Extract the [X, Y] coordinate from the center of the cell holding the provided text.  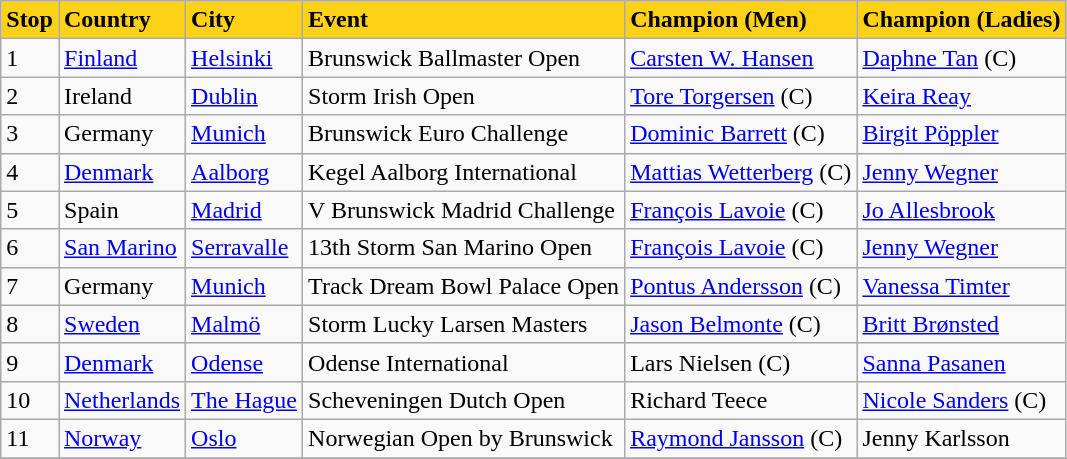
Stop [30, 20]
V Brunswick Madrid Challenge [464, 210]
Tore Torgersen (C) [741, 96]
San Marino [122, 248]
8 [30, 324]
Jenny Karlsson [962, 438]
City [244, 20]
2 [30, 96]
Lars Nielsen (C) [741, 362]
Daphne Tan (C) [962, 58]
Champion (Men) [741, 20]
Malmö [244, 324]
13th Storm San Marino Open [464, 248]
Helsinki [244, 58]
Madrid [244, 210]
Vanessa Timter [962, 286]
11 [30, 438]
Sweden [122, 324]
Norway [122, 438]
Event [464, 20]
Dominic Barrett (C) [741, 134]
9 [30, 362]
Ireland [122, 96]
Finland [122, 58]
Storm Irish Open [464, 96]
3 [30, 134]
Netherlands [122, 400]
Storm Lucky Larsen Masters [464, 324]
Carsten W. Hansen [741, 58]
Sanna Pasanen [962, 362]
Nicole Sanders (C) [962, 400]
1 [30, 58]
Champion (Ladies) [962, 20]
Spain [122, 210]
Brunswick Euro Challenge [464, 134]
The Hague [244, 400]
6 [30, 248]
7 [30, 286]
Raymond Jansson (C) [741, 438]
Brunswick Ballmaster Open [464, 58]
Keira Reay [962, 96]
Track Dream Bowl Palace Open [464, 286]
Jason Belmonte (C) [741, 324]
Kegel Aalborg International [464, 172]
4 [30, 172]
10 [30, 400]
Odense [244, 362]
Birgit Pöppler [962, 134]
Norwegian Open by Brunswick [464, 438]
Richard Teece [741, 400]
Country [122, 20]
Jo Allesbrook [962, 210]
Dublin [244, 96]
Mattias Wetterberg (C) [741, 172]
5 [30, 210]
Odense International [464, 362]
Serravalle [244, 248]
Oslo [244, 438]
Britt Brønsted [962, 324]
Aalborg [244, 172]
Pontus Andersson (C) [741, 286]
Scheveningen Dutch Open [464, 400]
